Locate the cell with the specified text and output its (X, Y) center coordinate. 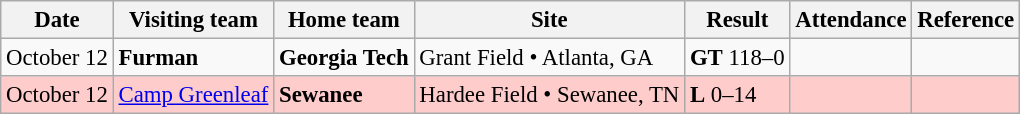
Georgia Tech (344, 58)
Visiting team (193, 20)
Date (57, 20)
Site (550, 20)
GT 118–0 (738, 58)
Grant Field • Atlanta, GA (550, 58)
Reference (966, 20)
Hardee Field • Sewanee, TN (550, 95)
Attendance (851, 20)
Camp Greenleaf (193, 95)
Sewanee (344, 95)
L 0–14 (738, 95)
Result (738, 20)
Furman (193, 58)
Home team (344, 20)
